Locate the cell with the specified text and output its (X, Y) center coordinate. 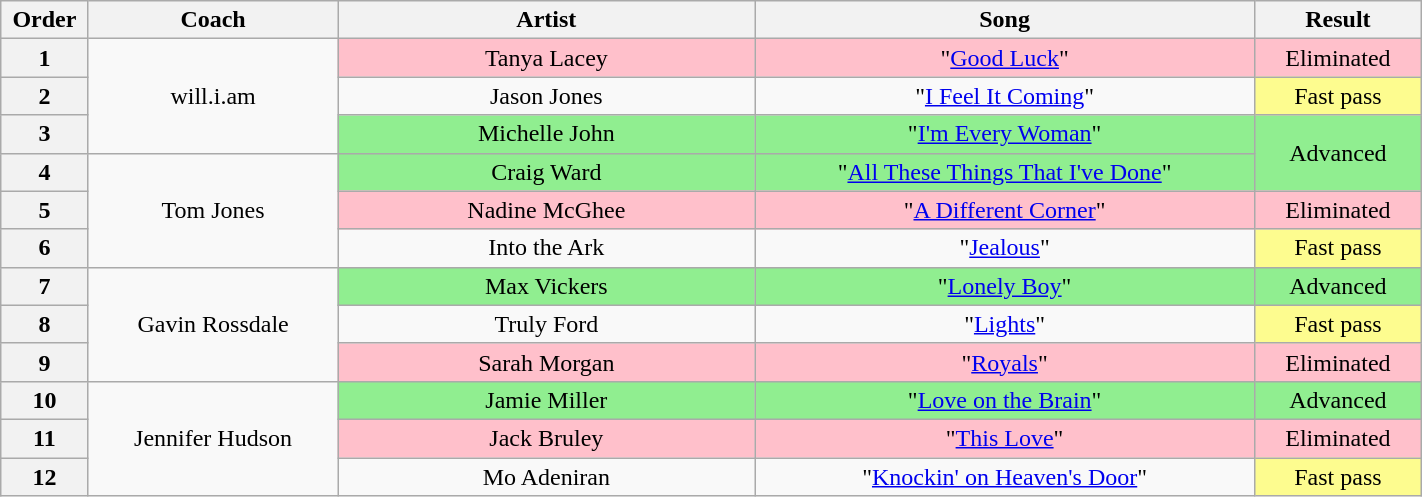
8 (44, 324)
Jason Jones (546, 96)
7 (44, 286)
Tom Jones (213, 210)
Craig Ward (546, 172)
2 (44, 96)
"Jealous" (1005, 248)
Sarah Morgan (546, 362)
"Knockin' on Heaven's Door" (1005, 477)
Jennifer Hudson (213, 438)
"Lights" (1005, 324)
"This Love" (1005, 438)
9 (44, 362)
11 (44, 438)
Coach (213, 20)
"Love on the Brain" (1005, 400)
"Lonely Boy" (1005, 286)
Tanya Lacey (546, 58)
5 (44, 210)
Truly Ford (546, 324)
Gavin Rossdale (213, 324)
12 (44, 477)
"Good Luck" (1005, 58)
"A Different Corner" (1005, 210)
Song (1005, 20)
Michelle John (546, 134)
4 (44, 172)
"All These Things That I've Done" (1005, 172)
10 (44, 400)
will.i.am (213, 96)
1 (44, 58)
Jamie Miller (546, 400)
6 (44, 248)
3 (44, 134)
"Royals" (1005, 362)
Order (44, 20)
Result (1338, 20)
Nadine McGhee (546, 210)
Into the Ark (546, 248)
"I'm Every Woman" (1005, 134)
Artist (546, 20)
Max Vickers (546, 286)
"I Feel It Coming" (1005, 96)
Mo Adeniran (546, 477)
Jack Bruley (546, 438)
